Scan for the cell matching the given text and deliver its [x, y] coordinate at center. 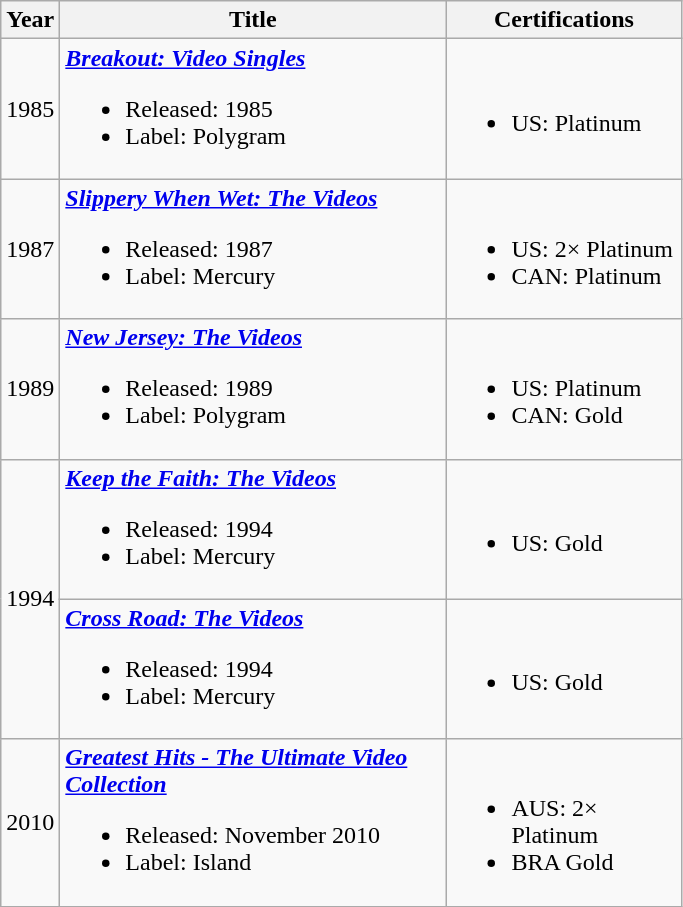
Slippery When Wet: The VideosReleased: 1987Label: Mercury [253, 249]
US: 2× PlatinumCAN: Platinum [564, 249]
1989 [30, 389]
Breakout: Video SinglesReleased: 1985Label: Polygram [253, 109]
Cross Road: The VideosReleased: 1994Label: Mercury [253, 669]
1987 [30, 249]
US: Platinum [564, 109]
Greatest Hits - The Ultimate Video CollectionReleased: November 2010Label: Island [253, 822]
Year [30, 20]
New Jersey: The VideosReleased: 1989Label: Polygram [253, 389]
1994 [30, 599]
1985 [30, 109]
AUS: 2× PlatinumBRA Gold [564, 822]
US: PlatinumCAN: Gold [564, 389]
Certifications [564, 20]
2010 [30, 822]
Keep the Faith: The VideosReleased: 1994Label: Mercury [253, 529]
Title [253, 20]
